Locate the cell with the specified text and output its [x, y] center coordinate. 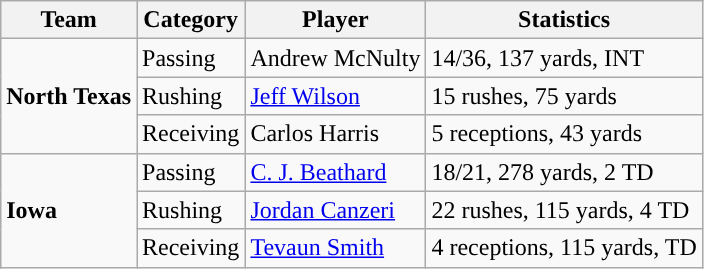
14/36, 137 yards, INT [564, 58]
Carlos Harris [336, 134]
Iowa [69, 210]
Player [336, 20]
Category [190, 20]
4 receptions, 115 yards, TD [564, 248]
18/21, 278 yards, 2 TD [564, 172]
15 rushes, 75 yards [564, 96]
Andrew McNulty [336, 58]
Tevaun Smith [336, 248]
Jordan Canzeri [336, 210]
22 rushes, 115 yards, 4 TD [564, 210]
North Texas [69, 96]
5 receptions, 43 yards [564, 134]
Jeff Wilson [336, 96]
C. J. Beathard [336, 172]
Statistics [564, 20]
Team [69, 20]
